Find where the given text appears and provide that cell's center as (X, Y) coordinate. 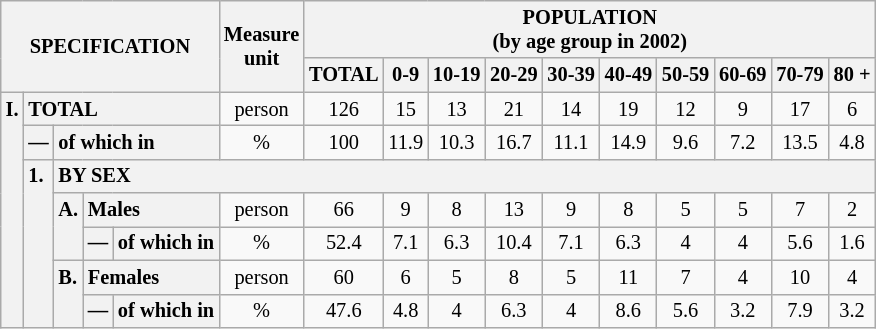
POPULATION (by age group in 2002) (590, 29)
11.9 (406, 142)
Measure unit (262, 46)
100 (344, 142)
60 (344, 277)
70-79 (800, 75)
17 (800, 109)
BY SEX (465, 176)
12 (686, 109)
9.6 (686, 142)
2 (852, 210)
14.9 (628, 142)
8.6 (628, 311)
14 (570, 109)
10.4 (514, 243)
Females (151, 277)
11.1 (570, 142)
0-9 (406, 75)
20-29 (514, 75)
47.6 (344, 311)
10.3 (456, 142)
19 (628, 109)
21 (514, 109)
126 (344, 109)
80 + (852, 75)
52.4 (344, 243)
B. (68, 294)
SPECIFICATION (110, 46)
60-69 (742, 75)
7.9 (800, 311)
66 (344, 210)
50-59 (686, 75)
11 (628, 277)
13.5 (800, 142)
I. (12, 210)
16.7 (514, 142)
1.6 (852, 243)
40-49 (628, 75)
10 (800, 277)
10-19 (456, 75)
1. (38, 243)
7.2 (742, 142)
30-39 (570, 75)
Males (151, 210)
15 (406, 109)
A. (68, 226)
